Pinpoint the cell where the given text exists, returning its (X, Y) midpoint coordinate. 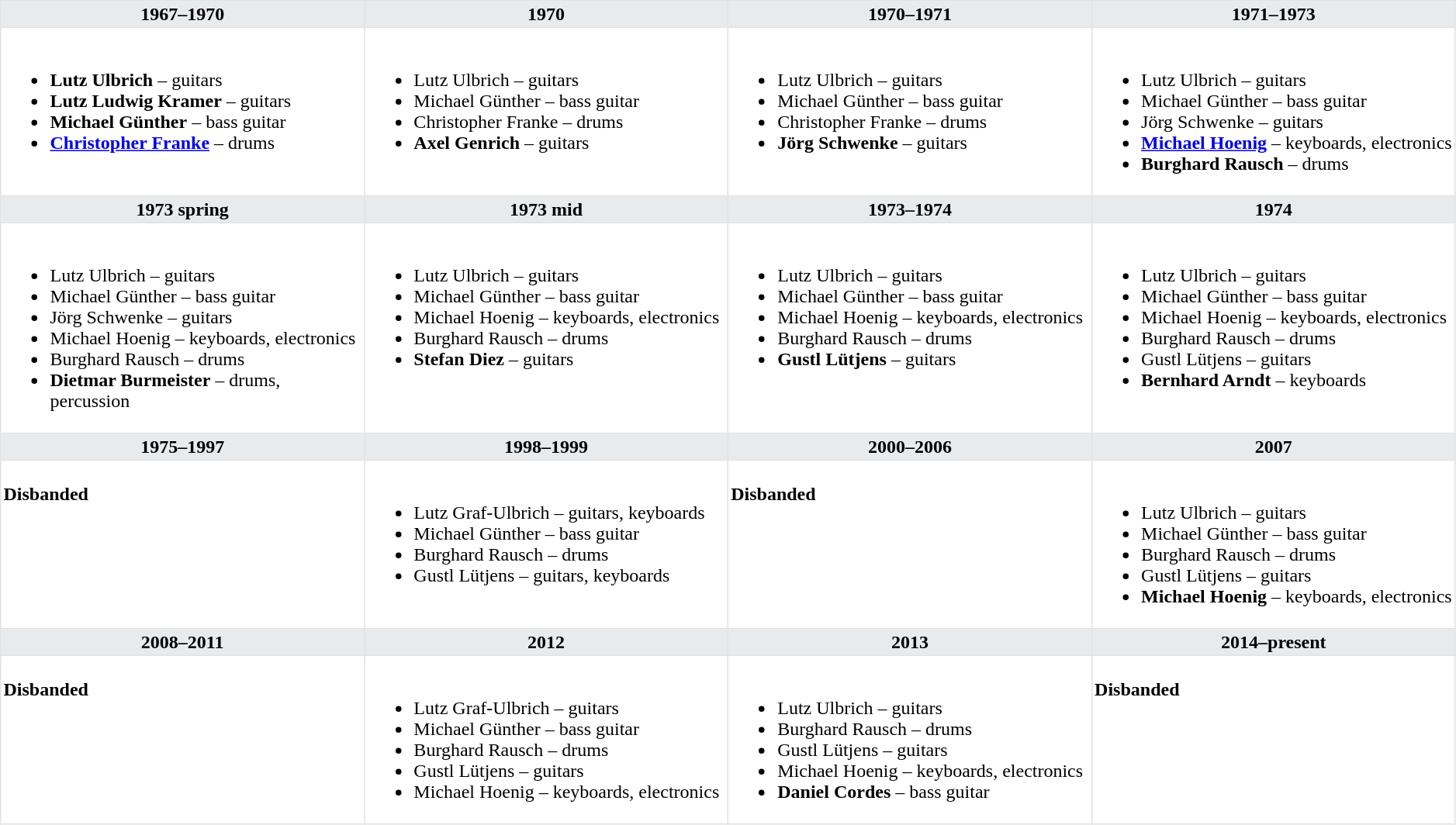
1970 (546, 14)
2000–2006 (909, 447)
2007 (1274, 447)
1998–1999 (546, 447)
1973–1974 (909, 209)
1974 (1274, 209)
1973 spring (183, 209)
Lutz Ulbrich – guitarsBurghard Rausch – drumsGustl Lütjens – guitarsMichael Hoenig – keyboards, electronicsDaniel Cordes – bass guitar (909, 740)
1975–1997 (183, 447)
Lutz Graf-Ulbrich – guitars, keyboardsMichael Günther – bass guitarBurghard Rausch – drumsGustl Lütjens – guitars, keyboards (546, 544)
2013 (909, 642)
2012 (546, 642)
1973 mid (546, 209)
Lutz Ulbrich – guitarsMichael Günther – bass guitarChristopher Franke – drumsAxel Genrich – guitars (546, 112)
1967–1970 (183, 14)
Lutz Ulbrich – guitarsMichael Günther – bass guitarJörg Schwenke – guitarsMichael Hoenig – keyboards, electronicsBurghard Rausch – drums (1274, 112)
Lutz Ulbrich – guitarsMichael Günther – bass guitarMichael Hoenig – keyboards, electronicsBurghard Rausch – drumsStefan Diez – guitars (546, 328)
1971–1973 (1274, 14)
2014–present (1274, 642)
Lutz Ulbrich – guitarsMichael Günther – bass guitarMichael Hoenig – keyboards, electronicsBurghard Rausch – drumsGustl Lütjens – guitars (909, 328)
Lutz Ulbrich – guitarsMichael Günther – bass guitarChristopher Franke – drumsJörg Schwenke – guitars (909, 112)
2008–2011 (183, 642)
Lutz Graf-Ulbrich – guitarsMichael Günther – bass guitarBurghard Rausch – drumsGustl Lütjens – guitarsMichael Hoenig – keyboards, electronics (546, 740)
1970–1971 (909, 14)
Lutz Ulbrich – guitarsMichael Günther – bass guitarBurghard Rausch – drumsGustl Lütjens – guitarsMichael Hoenig – keyboards, electronics (1274, 544)
Lutz Ulbrich – guitarsLutz Ludwig Kramer – guitarsMichael Günther – bass guitarChristopher Franke – drums (183, 112)
